Return the [x, y] coordinate for the center point of the cell that contains the specified text.  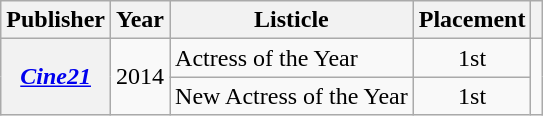
2014 [140, 77]
Publisher [56, 20]
Cine21 [56, 77]
Listicle [292, 20]
Actress of the Year [292, 58]
New Actress of the Year [292, 96]
Year [140, 20]
Placement [472, 20]
